From the cell containing the given text, extract its center point as [X, Y] coordinate. 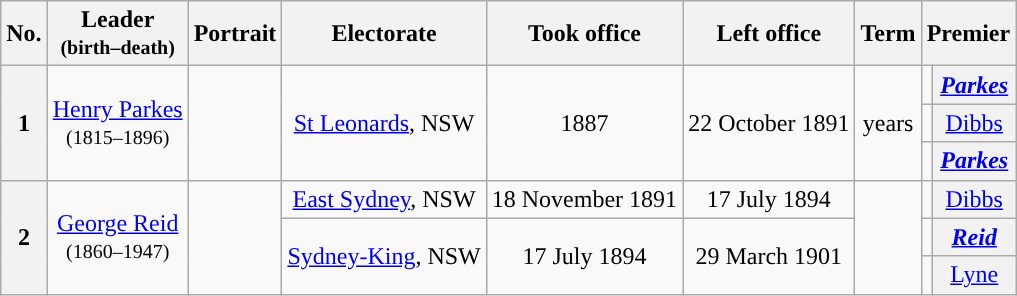
George Reid(1860–1947) [118, 237]
Premier [968, 34]
years [888, 123]
Leader(birth–death) [118, 34]
1 [24, 123]
Electorate [384, 34]
Reid [974, 237]
Left office [769, 34]
St Leonards, NSW [384, 123]
18 November 1891 [584, 199]
22 October 1891 [769, 123]
Took office [584, 34]
East Sydney, NSW [384, 199]
Henry Parkes(1815–1896) [118, 123]
2 [24, 237]
No. [24, 34]
Term [888, 34]
Sydney-King, NSW [384, 256]
Portrait [235, 34]
29 March 1901 [769, 256]
Lyne [974, 275]
1887 [584, 123]
